Determine the [x, y] coordinate at the center of the cell enclosing the given text.  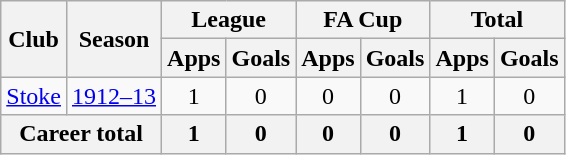
FA Cup [363, 20]
Club [34, 39]
Stoke [34, 96]
Career total [82, 134]
1912–13 [114, 96]
Season [114, 39]
Total [497, 20]
League [229, 20]
